Pinpoint the cell where the given text exists, returning its (X, Y) midpoint coordinate. 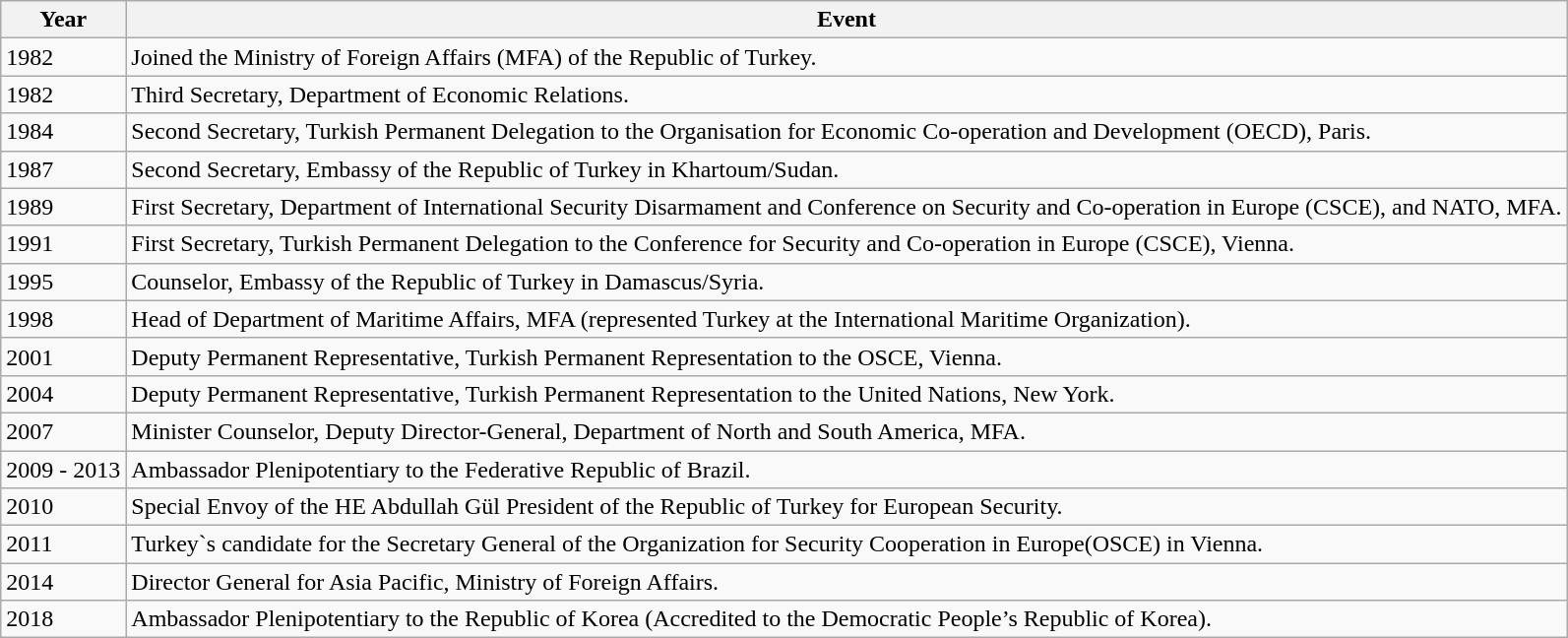
2007 (63, 431)
Second Secretary, Embassy of the Republic of Turkey in Khartoum/Sudan. (847, 169)
1989 (63, 207)
Minister Counselor, Deputy Director-General, Department of North and South America, MFA. (847, 431)
1998 (63, 319)
Year (63, 20)
Deputy Permanent Representative, Turkish Permanent Representation to the United Nations, New York. (847, 394)
First Secretary, Department of International Security Disarmament and Conference on Security and Co-operation in Europe (CSCE), and NATO, MFA. (847, 207)
First Secretary, Turkish Permanent Delegation to the Conference for Security and Co-operation in Europe (CSCE), Vienna. (847, 244)
1991 (63, 244)
Special Envoy of the HE Abdullah Gül President of the Republic of Turkey for European Security. (847, 507)
2014 (63, 582)
2001 (63, 356)
2011 (63, 544)
Ambassador Plenipotentiary to the Federative Republic of Brazil. (847, 470)
Director General for Asia Pacific, Ministry of Foreign Affairs. (847, 582)
2004 (63, 394)
1984 (63, 132)
Counselor, Embassy of the Republic of Turkey in Damascus/Syria. (847, 282)
Turkey`s candidate for the Secretary General of the Organization for Security Cooperation in Europe(OSCE) in Vienna. (847, 544)
Event (847, 20)
2010 (63, 507)
2018 (63, 619)
Joined the Ministry of Foreign Affairs (MFA) of the Republic of Turkey. (847, 57)
Ambassador Plenipotentiary to the Republic of Korea (Accredited to the Democratic People’s Republic of Korea). (847, 619)
2009 - 2013 (63, 470)
Second Secretary, Turkish Permanent Delegation to the Organisation for Economic Co-operation and Development (OECD), Paris. (847, 132)
Deputy Permanent Representative, Turkish Permanent Representation to the OSCE, Vienna. (847, 356)
Head of Department of Maritime Affairs, MFA (represented Turkey at the International Maritime Organization). (847, 319)
Third Secretary, Department of Economic Relations. (847, 95)
1987 (63, 169)
1995 (63, 282)
